Output the (x, y) coordinate of the center of the cell containing the given text.  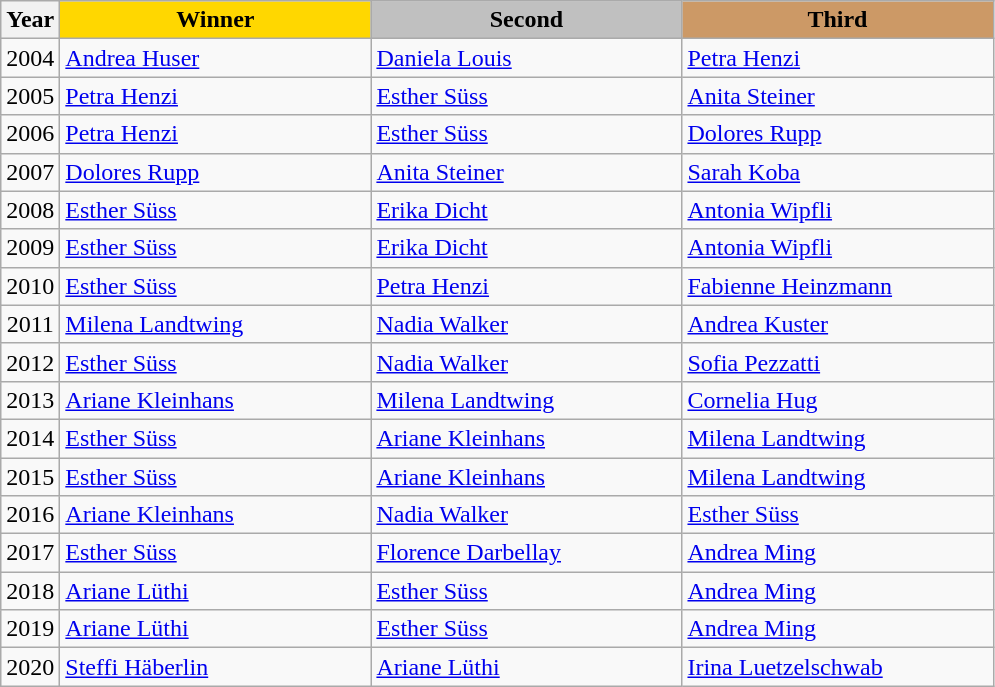
Sofia Pezzatti (838, 362)
Winner (216, 20)
2020 (30, 667)
2009 (30, 248)
2010 (30, 286)
Third (838, 20)
Second (526, 20)
2015 (30, 477)
Andrea Kuster (838, 324)
Florence Darbellay (526, 553)
2004 (30, 58)
Year (30, 20)
2016 (30, 515)
Steffi Häberlin (216, 667)
Sarah Koba (838, 172)
2005 (30, 96)
2014 (30, 438)
Andrea Huser (216, 58)
2006 (30, 134)
2018 (30, 591)
Daniela Louis (526, 58)
2011 (30, 324)
Irina Luetzelschwab (838, 667)
2008 (30, 210)
2017 (30, 553)
2012 (30, 362)
Cornelia Hug (838, 400)
Fabienne Heinzmann (838, 286)
2019 (30, 629)
2013 (30, 400)
2007 (30, 172)
